For the text-containing cell, return its midpoint in [X, Y] coordinate format. 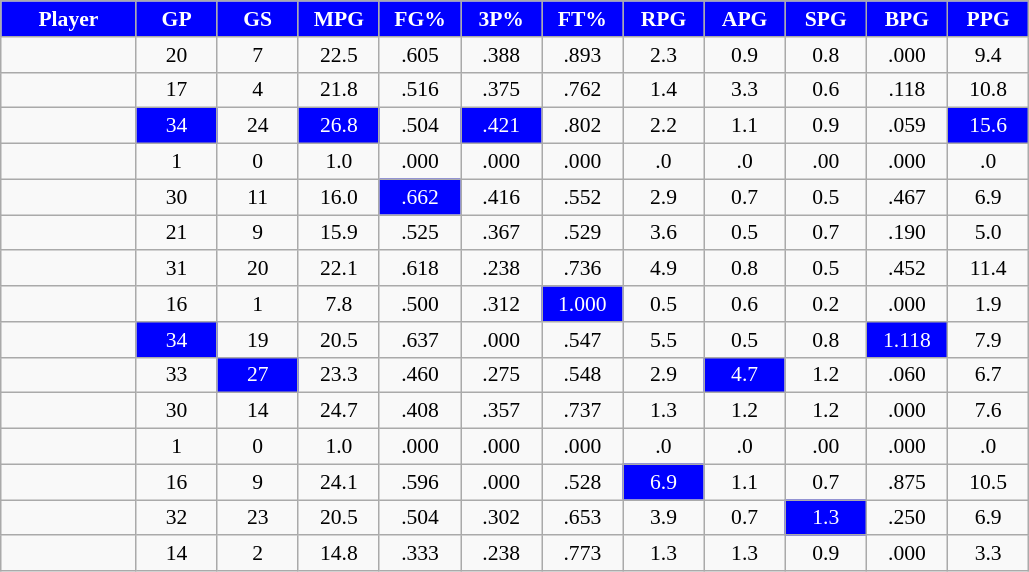
.736 [582, 269]
7.9 [988, 340]
.773 [582, 554]
.408 [420, 411]
.605 [420, 55]
.662 [420, 197]
.059 [906, 126]
.500 [420, 304]
Player [68, 19]
5.0 [988, 233]
.190 [906, 233]
.637 [420, 340]
7.6 [988, 411]
24 [258, 126]
27 [258, 375]
.333 [420, 554]
2.2 [664, 126]
.388 [502, 55]
2.3 [664, 55]
3.9 [664, 518]
BPG [906, 19]
0.2 [826, 304]
.452 [906, 269]
.060 [906, 375]
15.6 [988, 126]
2 [258, 554]
11 [258, 197]
26.8 [338, 126]
.596 [420, 482]
22.1 [338, 269]
.737 [582, 411]
33 [176, 375]
3.6 [664, 233]
.802 [582, 126]
.762 [582, 90]
.548 [582, 375]
23 [258, 518]
10.8 [988, 90]
21 [176, 233]
10.5 [988, 482]
16.0 [338, 197]
.525 [420, 233]
15.9 [338, 233]
1.9 [988, 304]
.528 [582, 482]
.516 [420, 90]
4.9 [664, 269]
.312 [502, 304]
4 [258, 90]
PPG [988, 19]
.875 [906, 482]
4.7 [744, 375]
.653 [582, 518]
MPG [338, 19]
.552 [582, 197]
.618 [420, 269]
1.118 [906, 340]
.529 [582, 233]
1.4 [664, 90]
SPG [826, 19]
GS [258, 19]
7 [258, 55]
.367 [502, 233]
.460 [420, 375]
7.8 [338, 304]
14.8 [338, 554]
19 [258, 340]
.421 [502, 126]
1.000 [582, 304]
.302 [502, 518]
.467 [906, 197]
9.4 [988, 55]
FT% [582, 19]
24.7 [338, 411]
21.8 [338, 90]
6.7 [988, 375]
.357 [502, 411]
.416 [502, 197]
5.5 [664, 340]
.547 [582, 340]
APG [744, 19]
3P% [502, 19]
.275 [502, 375]
32 [176, 518]
.893 [582, 55]
23.3 [338, 375]
.118 [906, 90]
17 [176, 90]
11.4 [988, 269]
22.5 [338, 55]
.250 [906, 518]
24.1 [338, 482]
GP [176, 19]
RPG [664, 19]
.375 [502, 90]
FG% [420, 19]
31 [176, 269]
